Detect which cell encompasses the target text, then output its [x, y] center coordinate. 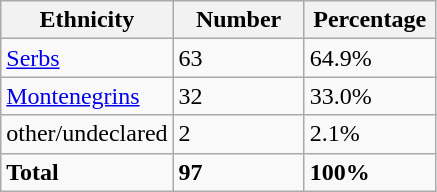
64.9% [370, 58]
Serbs [87, 58]
Total [87, 172]
97 [238, 172]
Number [238, 20]
Percentage [370, 20]
2 [238, 134]
33.0% [370, 96]
63 [238, 58]
100% [370, 172]
Ethnicity [87, 20]
32 [238, 96]
other/undeclared [87, 134]
Montenegrins [87, 96]
2.1% [370, 134]
